Find where the given text appears and provide that cell's center as [x, y] coordinate. 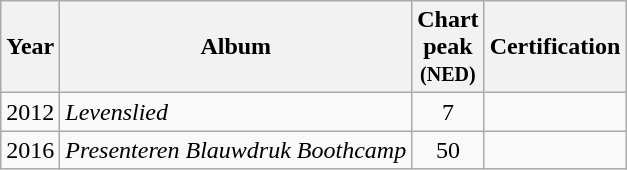
2012 [30, 112]
Certification [555, 47]
50 [448, 150]
Album [236, 47]
Chart peak(NED) [448, 47]
Year [30, 47]
2016 [30, 150]
7 [448, 112]
Presenteren Blauwdruk Boothcamp [236, 150]
Levenslied [236, 112]
